Pinpoint the cell where the given text exists, returning its (X, Y) midpoint coordinate. 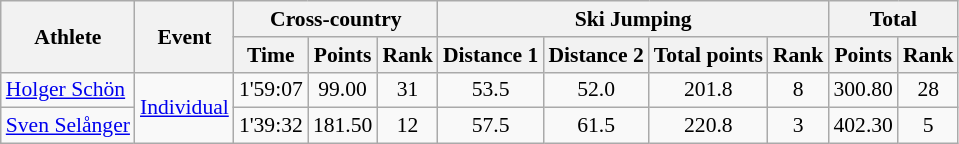
220.8 (708, 126)
Total points (708, 55)
61.5 (596, 126)
28 (928, 90)
Sven Selånger (68, 126)
99.00 (342, 90)
Distance 2 (596, 55)
Distance 1 (490, 55)
52.0 (596, 90)
402.30 (862, 126)
Cross-country (336, 19)
3 (798, 126)
Athlete (68, 36)
1'39:32 (271, 126)
8 (798, 90)
181.50 (342, 126)
57.5 (490, 126)
201.8 (708, 90)
53.5 (490, 90)
Total (893, 19)
Holger Schön (68, 90)
Event (184, 36)
1'59:07 (271, 90)
Ski Jumping (634, 19)
31 (408, 90)
300.80 (862, 90)
12 (408, 126)
Time (271, 55)
5 (928, 126)
Individual (184, 108)
